For the text-containing cell, return its midpoint in (X, Y) coordinate format. 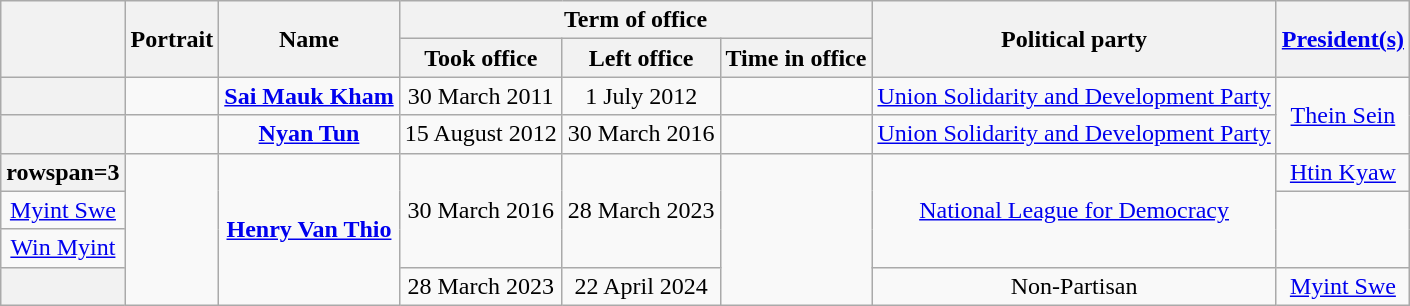
Htin Kyaw (1342, 172)
Portrait (172, 39)
Term of office (636, 20)
Win Myint (63, 248)
Name (309, 39)
22 April 2024 (641, 286)
Left office (641, 58)
rowspan=3 (63, 172)
Political party (1074, 39)
Nyan Tun (309, 134)
15 August 2012 (480, 134)
President(s) (1342, 39)
Thein Sein (1342, 115)
Took office (480, 58)
National League for Democracy (1074, 210)
30 March 2011 (480, 96)
Time in office (796, 58)
1 July 2012 (641, 96)
Non-Partisan (1074, 286)
Henry Van Thio (309, 229)
Sai Mauk Kham (309, 96)
